Provide the (X, Y) coordinate of the cell's center where the given text is located.  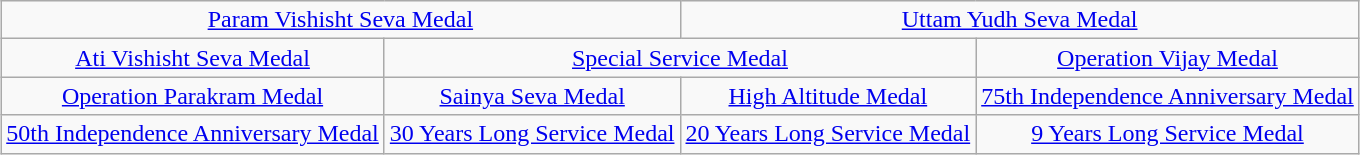
75th Independence Anniversary Medal (1168, 96)
30 Years Long Service Medal (532, 134)
20 Years Long Service Medal (828, 134)
Ati Vishisht Seva Medal (193, 58)
Special Service Medal (680, 58)
Operation Parakram Medal (193, 96)
Uttam Yudh Seva Medal (1020, 20)
Operation Vijay Medal (1168, 58)
50th Independence Anniversary Medal (193, 134)
9 Years Long Service Medal (1168, 134)
Sainya Seva Medal (532, 96)
High Altitude Medal (828, 96)
Param Vishisht Seva Medal (340, 20)
